Capture the cell that displays the provided text and extract its [X, Y] central coordinate. 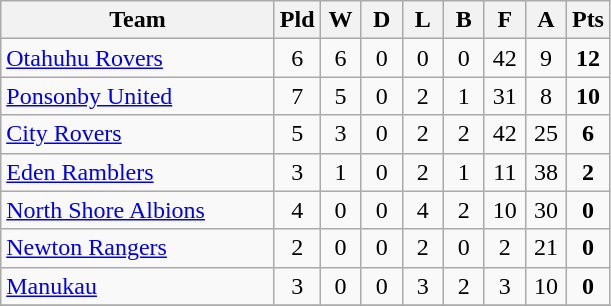
B [464, 20]
Manukau [138, 286]
8 [546, 96]
21 [546, 248]
North Shore Albions [138, 210]
30 [546, 210]
25 [546, 134]
Otahuhu Rovers [138, 58]
Pld [297, 20]
Eden Ramblers [138, 172]
38 [546, 172]
Newton Rangers [138, 248]
City Rovers [138, 134]
W [340, 20]
31 [504, 96]
11 [504, 172]
Team [138, 20]
D [382, 20]
Pts [588, 20]
9 [546, 58]
Ponsonby United [138, 96]
L [422, 20]
7 [297, 96]
F [504, 20]
12 [588, 58]
A [546, 20]
